Output the (X, Y) coordinate of the center of the cell containing the given text.  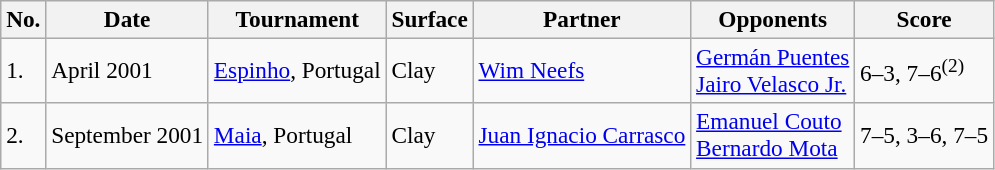
Tournament (297, 19)
Opponents (773, 19)
2. (24, 136)
April 2001 (128, 70)
6–3, 7–6(2) (924, 70)
Juan Ignacio Carrasco (582, 136)
Score (924, 19)
7–5, 3–6, 7–5 (924, 136)
Espinho, Portugal (297, 70)
Emanuel Couto Bernardo Mota (773, 136)
Partner (582, 19)
Germán Puentes Jairo Velasco Jr. (773, 70)
Wim Neefs (582, 70)
No. (24, 19)
1. (24, 70)
Surface (430, 19)
Maia, Portugal (297, 136)
September 2001 (128, 136)
Date (128, 19)
